Capture the cell that displays the provided text and extract its [X, Y] central coordinate. 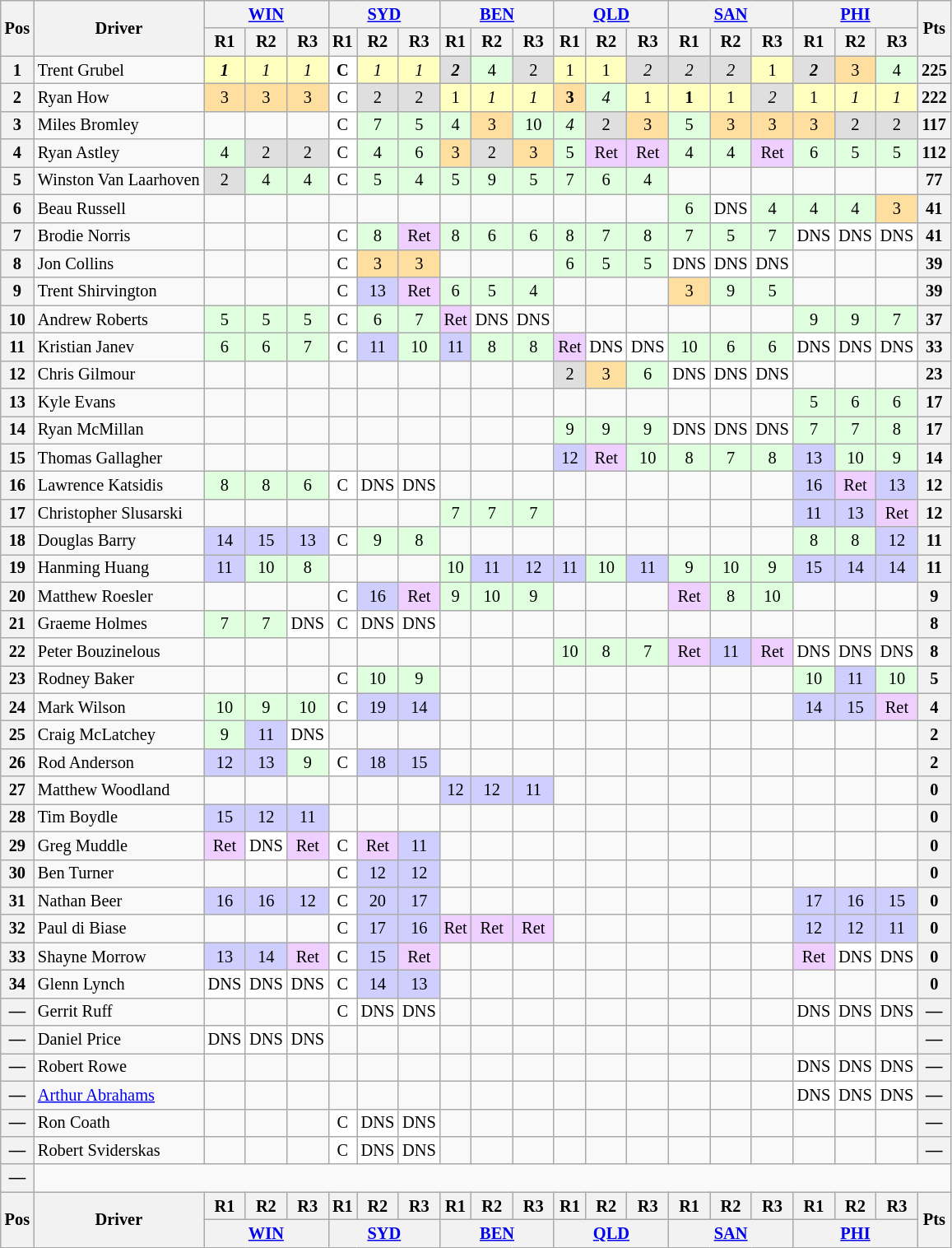
222 [934, 97]
Thomas Gallagher [118, 458]
Craig McLatchey [118, 734]
26 [17, 762]
34 [17, 984]
Arthur Abrahams [118, 1095]
Brodie Norris [118, 236]
Rod Anderson [118, 762]
Gerrit Ruff [118, 1012]
Ben Turner [118, 873]
Shayne Morrow [118, 957]
77 [934, 180]
Glenn Lynch [118, 984]
Beau Russell [118, 208]
Christopher Slusarski [118, 513]
Paul di Biase [118, 929]
Daniel Price [118, 1040]
Lawrence Katsidis [118, 485]
32 [17, 929]
25 [17, 734]
Trent Grubel [118, 70]
Peter Bouzinelous [118, 651]
Miles Bromley [118, 125]
Trent Shirvington [118, 291]
27 [17, 790]
225 [934, 70]
Andrew Roberts [118, 319]
Ryan Astley [118, 153]
Jon Collins [118, 263]
Rodney Baker [118, 679]
Matthew Woodland [118, 790]
Mark Wilson [118, 707]
117 [934, 125]
37 [934, 319]
Douglas Barry [118, 541]
Ron Coath [118, 1123]
24 [17, 707]
Kyle Evans [118, 403]
31 [17, 901]
Matthew Roesler [118, 596]
112 [934, 153]
Graeme Holmes [118, 624]
30 [17, 873]
Chris Gilmour [118, 375]
28 [17, 817]
Ryan How [118, 97]
Robert Sviderskas [118, 1150]
Kristian Janev [118, 347]
Winston Van Laarhoven [118, 180]
Robert Rowe [118, 1067]
22 [17, 651]
Greg Muddle [118, 845]
Tim Boydle [118, 817]
Ryan McMillan [118, 430]
29 [17, 845]
Nathan Beer [118, 901]
Hanming Huang [118, 568]
21 [17, 624]
